Provide the [x, y] coordinate of the cell's center where the given text is located.  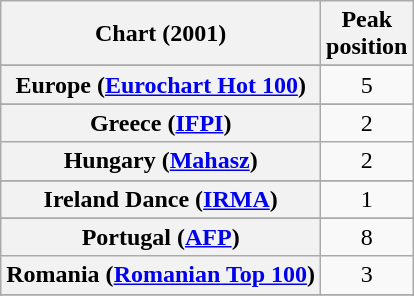
Peakposition [367, 34]
Hungary (Mahasz) [161, 161]
8 [367, 237]
3 [367, 275]
1 [367, 199]
Ireland Dance (IRMA) [161, 199]
5 [367, 85]
Greece (IFPI) [161, 123]
Portugal (AFP) [161, 237]
Europe (Eurochart Hot 100) [161, 85]
Chart (2001) [161, 34]
Romania (Romanian Top 100) [161, 275]
